Detect which cell encompasses the target text, then output its [x, y] center coordinate. 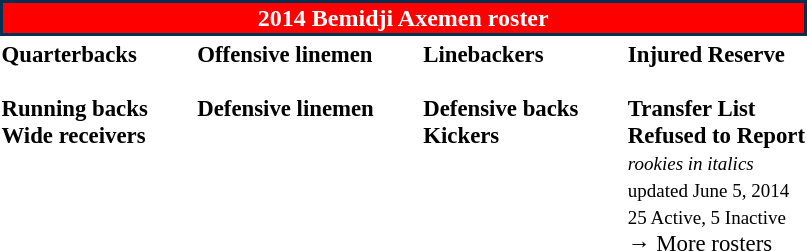
2014 Bemidji Axemen roster [404, 18]
